Pinpoint the cell where the given text exists, returning its [x, y] midpoint coordinate. 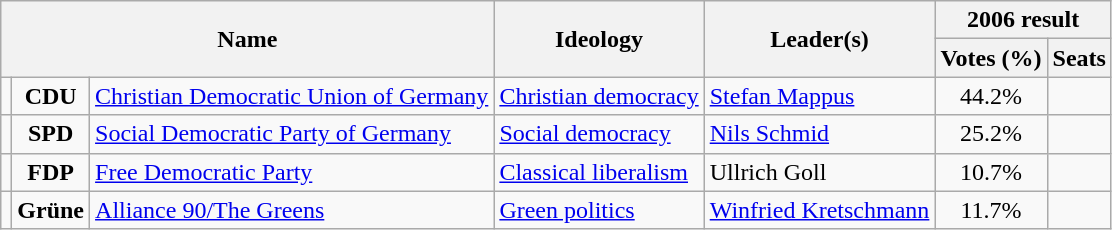
Social Democratic Party of Germany [292, 134]
44.2% [991, 96]
Winfried Kretschmann [820, 210]
Votes (%) [991, 58]
CDU [51, 96]
Classical liberalism [599, 172]
Name [248, 39]
Grüne [51, 210]
Ideology [599, 39]
Christian democracy [599, 96]
Christian Democratic Union of Germany [292, 96]
25.2% [991, 134]
SPD [51, 134]
Free Democratic Party [292, 172]
Leader(s) [820, 39]
10.7% [991, 172]
Seats [1079, 58]
Stefan Mappus [820, 96]
Alliance 90/The Greens [292, 210]
FDP [51, 172]
Social democracy [599, 134]
11.7% [991, 210]
Green politics [599, 210]
2006 result [1024, 20]
Nils Schmid [820, 134]
Ullrich Goll [820, 172]
